For the text-containing cell, return its midpoint in [X, Y] coordinate format. 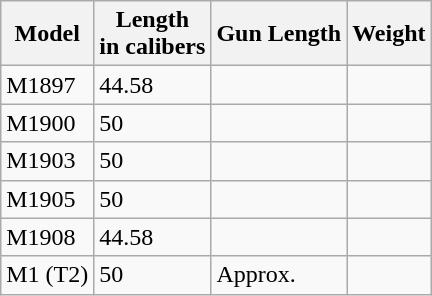
M1905 [48, 199]
Lengthin calibers [152, 34]
M1908 [48, 237]
M1903 [48, 161]
Approx. [279, 275]
Gun Length [279, 34]
Weight [389, 34]
M1900 [48, 123]
Model [48, 34]
M1897 [48, 85]
M1 (T2) [48, 275]
